Detect which cell encompasses the target text, then output its (x, y) center coordinate. 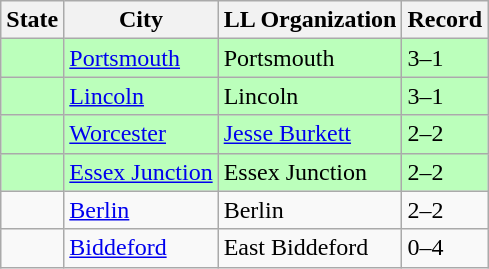
East Biddeford (310, 248)
Jesse Burkett (310, 134)
Record (445, 20)
Worcester (141, 134)
Biddeford (141, 248)
0–4 (445, 248)
LL Organization (310, 20)
State (32, 20)
City (141, 20)
